Capture the cell that displays the provided text and extract its [X, Y] central coordinate. 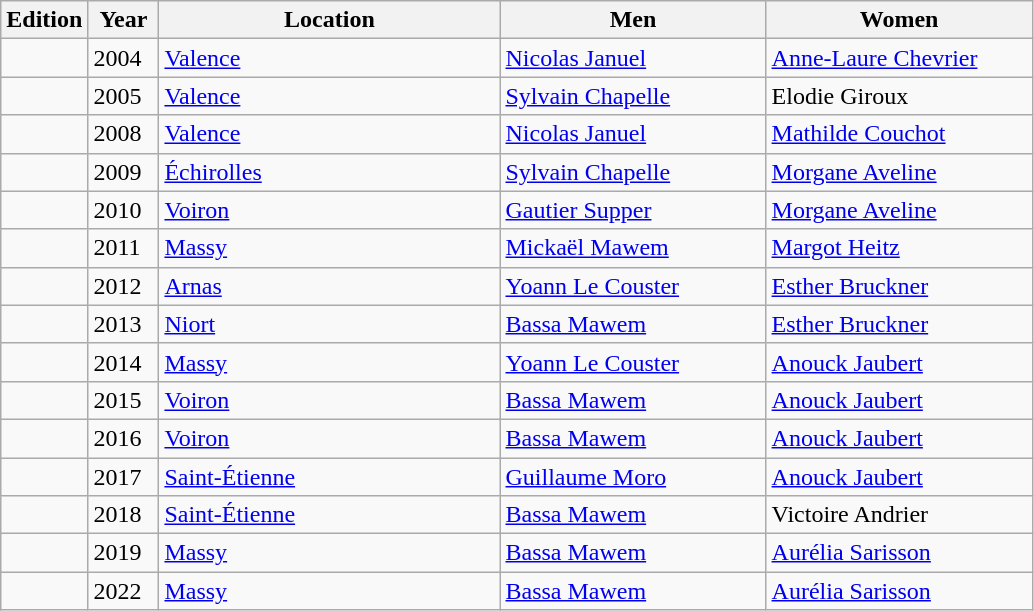
2008 [124, 134]
Year [124, 20]
2014 [124, 362]
2018 [124, 515]
2010 [124, 210]
2005 [124, 96]
Guillaume Moro [633, 477]
Mickaël Mawem [633, 248]
Location [330, 20]
Gautier Supper [633, 210]
2015 [124, 400]
2017 [124, 477]
Edition [44, 20]
Victoire Andrier [899, 515]
Men [633, 20]
Mathilde Couchot [899, 134]
Échirolles [330, 172]
Anne-Laure Chevrier [899, 58]
2004 [124, 58]
2011 [124, 248]
2019 [124, 553]
2013 [124, 324]
Arnas [330, 286]
Margot Heitz [899, 248]
2022 [124, 591]
2009 [124, 172]
2016 [124, 438]
2012 [124, 286]
Elodie Giroux [899, 96]
Women [899, 20]
Niort [330, 324]
